Extract the [x, y] coordinate from the center of the cell holding the provided text.  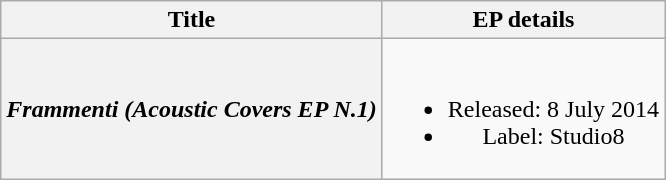
EP details [523, 20]
Frammenti (Acoustic Covers EP N.1) [192, 109]
Released: 8 July 2014Label: Studio8 [523, 109]
Title [192, 20]
